For the text-containing cell, return its midpoint in [x, y] coordinate format. 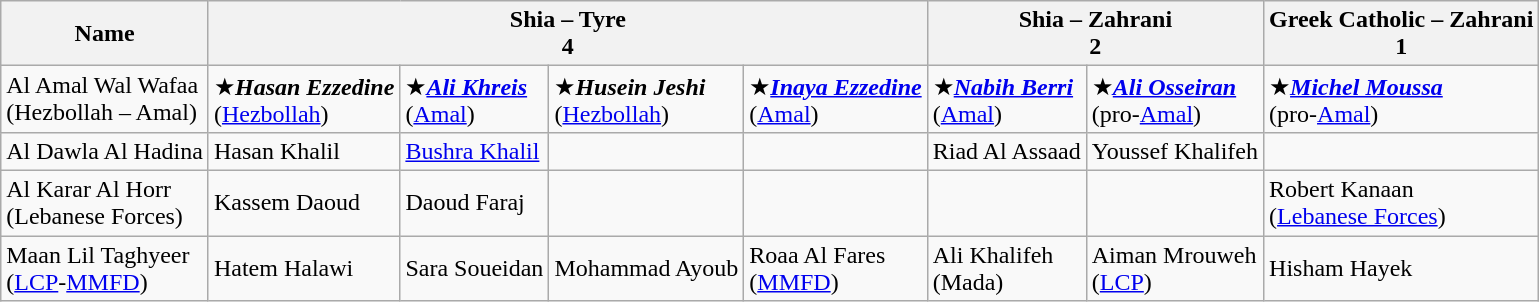
Shia – Zahrani2 [1095, 34]
★Husein Jeshi(Hezbollah) [646, 100]
Al Amal Wal Wafaa(Hezbollah – Amal) [105, 100]
★Michel Moussa(pro-Amal) [1402, 100]
★Ali Osseiran(pro-Amal) [1174, 100]
Aiman Mrouweh(LCP) [1174, 268]
Robert Kanaan(Lebanese Forces) [1402, 202]
Maan Lil Taghyeer(LCP-MMFD) [105, 268]
Youssef Khalifeh [1174, 151]
Sara Soueidan [474, 268]
Hatem Halawi [304, 268]
Roaa Al Fares(MMFD) [836, 268]
Kassem Daoud [304, 202]
★Ali Khreis(Amal) [474, 100]
★Hasan Ezzedine(Hezbollah) [304, 100]
Bushra Khalil [474, 151]
★Inaya Ezzedine(Amal) [836, 100]
Daoud Faraj [474, 202]
Al Karar Al Horr(Lebanese Forces) [105, 202]
Hisham Hayek [1402, 268]
Ali Khalifeh(Mada) [1006, 268]
Riad Al Assaad [1006, 151]
Mohammad Ayoub [646, 268]
Greek Catholic – Zahrani1 [1402, 34]
Al Dawla Al Hadina [105, 151]
★Nabih Berri(Amal) [1006, 100]
Hasan Khalil [304, 151]
Name [105, 34]
Shia – Tyre4 [568, 34]
